Scan for the cell matching the given text and deliver its [X, Y] coordinate at center. 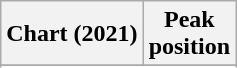
Peakposition [189, 34]
Chart (2021) [72, 34]
